For the text-containing cell, return its midpoint in (x, y) coordinate format. 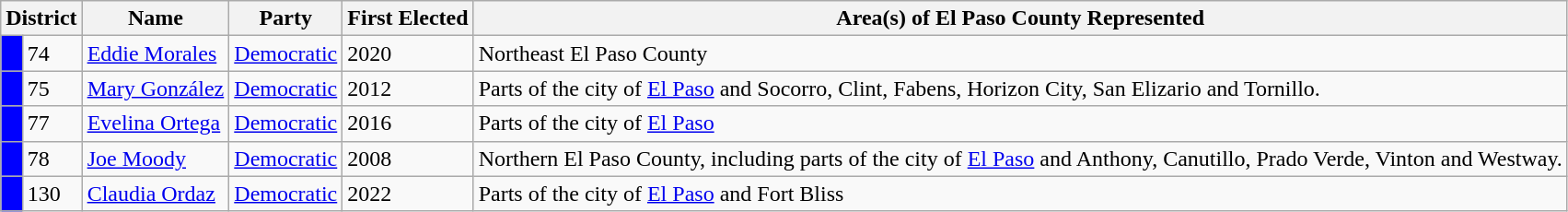
78 (52, 159)
75 (52, 88)
Claudia Ordaz (156, 194)
Area(s) of El Paso County Represented (1020, 18)
District (41, 18)
2016 (408, 124)
Party (285, 18)
74 (52, 53)
Name (156, 18)
130 (52, 194)
Parts of the city of El Paso (1020, 124)
First Elected (408, 18)
77 (52, 124)
Evelina Ortega (156, 124)
2022 (408, 194)
Joe Moody (156, 159)
Mary González (156, 88)
Northern El Paso County, including parts of the city of El Paso and Anthony, Canutillo, Prado Verde, Vinton and Westway. (1020, 159)
2008 (408, 159)
Eddie Morales (156, 53)
Parts of the city of El Paso and Socorro, Clint, Fabens, Horizon City, San Elizario and Tornillo. (1020, 88)
2020 (408, 53)
2012 (408, 88)
Northeast El Paso County (1020, 53)
Parts of the city of El Paso and Fort Bliss (1020, 194)
